Scan for the cell matching the given text and deliver its (X, Y) coordinate at center. 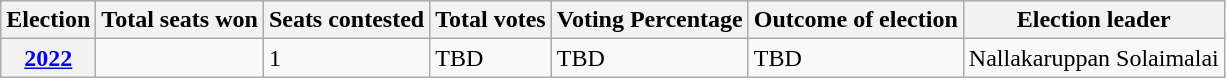
2022 (48, 58)
Outcome of election (856, 20)
Total votes (491, 20)
Voting Percentage (650, 20)
Election (48, 20)
Election leader (1094, 20)
1 (346, 58)
Seats contested (346, 20)
Total seats won (180, 20)
Nallakaruppan Solaimalai (1094, 58)
